Return (x, y) of the center of cell containing provided text 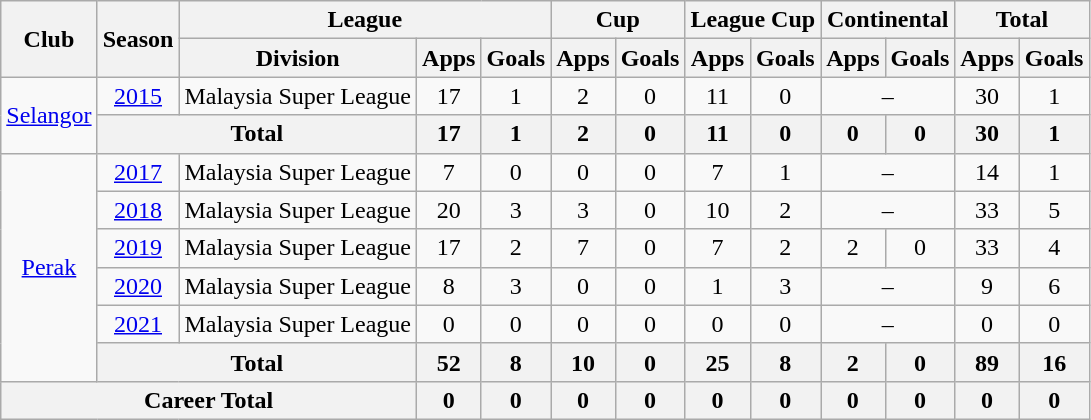
Perak (49, 267)
Club (49, 39)
2019 (138, 248)
16 (1054, 362)
5 (1054, 210)
2017 (138, 172)
2021 (138, 324)
25 (718, 362)
Selangor (49, 115)
Career Total (209, 400)
2018 (138, 210)
14 (987, 172)
89 (987, 362)
2020 (138, 286)
Cup (618, 20)
9 (987, 286)
Season (138, 39)
2015 (138, 96)
League (365, 20)
20 (449, 210)
Division (298, 58)
6 (1054, 286)
52 (449, 362)
Continental (888, 20)
League Cup (753, 20)
4 (1054, 248)
